From the cell containing the given text, extract its center point as [x, y] coordinate. 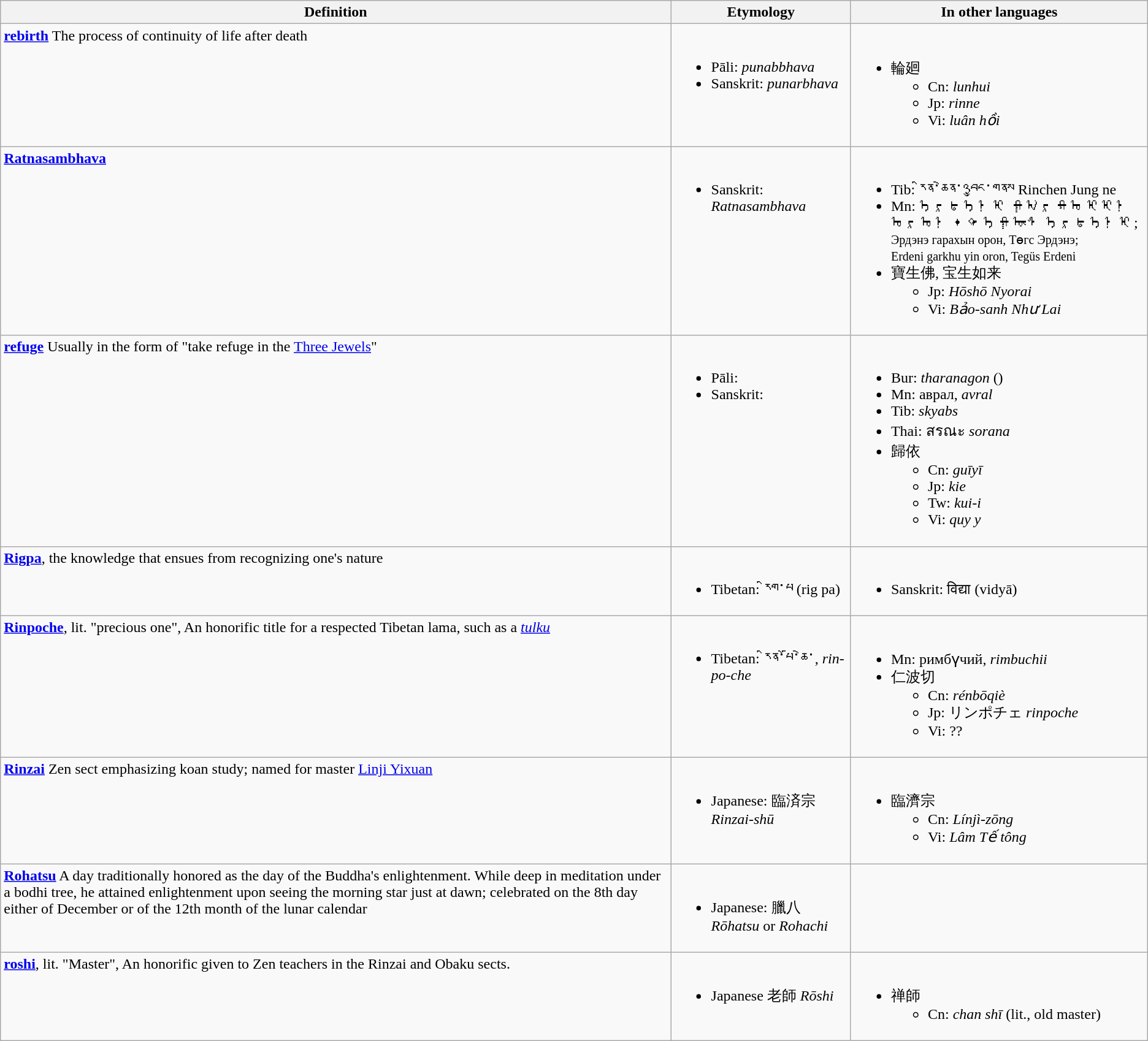
refuge Usually in the form of "take refuge in the Three Jewels" [336, 441]
Rinzai Zen sect emphasizing koan study; named for master Linji Yixuan [336, 810]
Rigpa, the knowledge that ensues from recognizing one's nature [336, 581]
輪廻Cn: lunhuiJp: rinneVi: luân hồi [999, 85]
roshi, lit. "Master", An honorific given to Zen teachers in the Rinzai and Obaku sects. [336, 997]
Japanese: 臘八 Rōhatsu or Rohachi [760, 909]
Rinpoche, lit. "precious one", An honorific title for a respected Tibetan lama, such as a tulku [336, 687]
Tibetan: རིན་པོ་ཆེ་, rin-po-che [760, 687]
Mn: римбүчий, rimbuchii仁波切Cn: rénbōqièJp: リンポチェ rinpocheVi: ?? [999, 687]
Pāli: Sanskrit: [760, 441]
Pāli: punabbhavaSanskrit: punarbhava [760, 85]
Sanskrit: Ratnasambhava [760, 241]
禅師Cn: chan shī (lit., old master) [999, 997]
Etymology [760, 12]
In other languages [999, 12]
Japanese: 臨済宗 Rinzai-shū [760, 810]
Ratnasambhava [336, 241]
Japanese 老師 Rōshi [760, 997]
Sanskrit: विद्या (vidyā) [999, 581]
Bur: tharanagon ()Mn: аврал, avralTib: skyabsThai: สรณะ sorana歸依Cn: guīyīJp: kieTw: kui-iVi: quy y [999, 441]
Definition [336, 12]
臨濟宗Cn: Línjì-zōngVi: Lâm Tế tông [999, 810]
rebirth The process of continuity of life after death [336, 85]
Tibetan: རིག་པ (rig pa) [760, 581]
